Determine the (X, Y) coordinate at the center of the cell enclosing the given text.  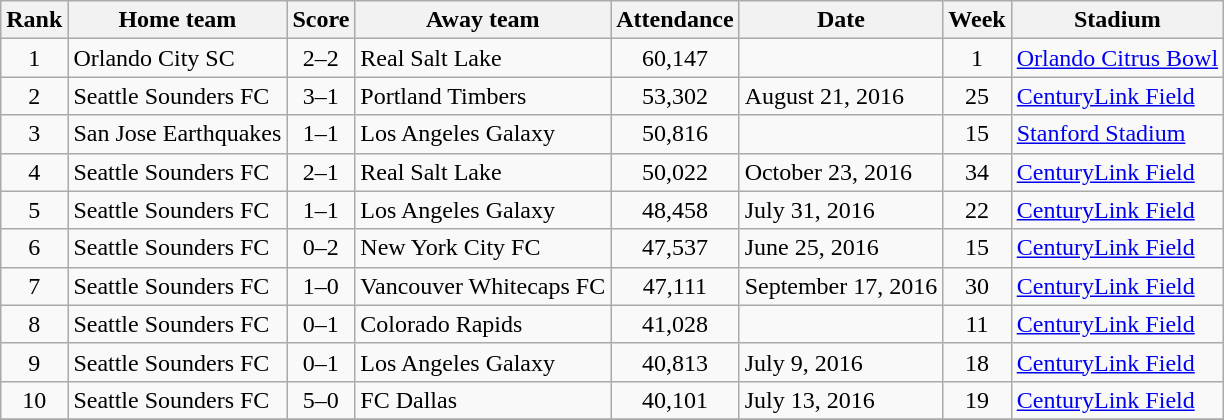
2–2 (321, 58)
11 (977, 324)
FC Dallas (483, 400)
Stanford Stadium (1117, 134)
June 25, 2016 (841, 248)
0–2 (321, 248)
Orlando City SC (178, 58)
34 (977, 172)
53,302 (675, 96)
October 23, 2016 (841, 172)
50,816 (675, 134)
July 9, 2016 (841, 362)
41,028 (675, 324)
July 13, 2016 (841, 400)
Away team (483, 20)
San Jose Earthquakes (178, 134)
47,111 (675, 286)
2 (34, 96)
Vancouver Whitecaps FC (483, 286)
7 (34, 286)
August 21, 2016 (841, 96)
10 (34, 400)
2–1 (321, 172)
September 17, 2016 (841, 286)
Home team (178, 20)
Week (977, 20)
Rank (34, 20)
4 (34, 172)
18 (977, 362)
9 (34, 362)
3–1 (321, 96)
8 (34, 324)
50,022 (675, 172)
5–0 (321, 400)
48,458 (675, 210)
Colorado Rapids (483, 324)
40,101 (675, 400)
Date (841, 20)
Stadium (1117, 20)
22 (977, 210)
3 (34, 134)
25 (977, 96)
19 (977, 400)
New York City FC (483, 248)
60,147 (675, 58)
1–0 (321, 286)
6 (34, 248)
July 31, 2016 (841, 210)
Score (321, 20)
5 (34, 210)
30 (977, 286)
Orlando Citrus Bowl (1117, 58)
Portland Timbers (483, 96)
Attendance (675, 20)
47,537 (675, 248)
40,813 (675, 362)
